Find where the given text appears and provide that cell's center as [X, Y] coordinate. 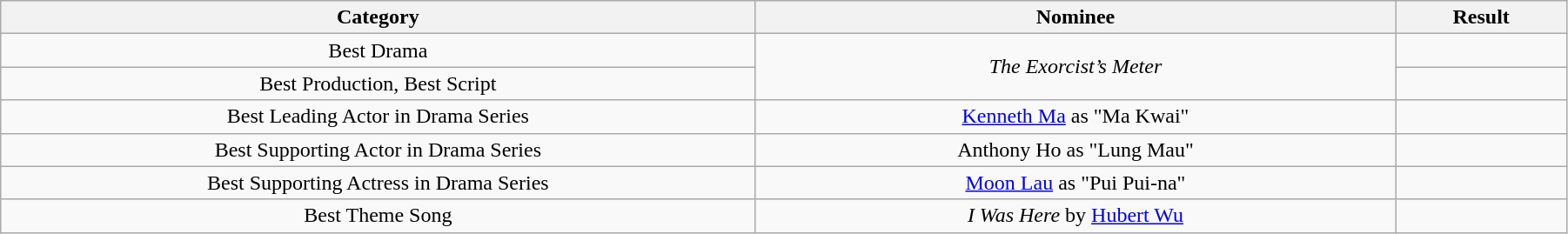
Best Production, Best Script [378, 84]
Best Supporting Actress in Drama Series [378, 183]
The Exorcist’s Meter [1075, 67]
Anthony Ho as "Lung Mau" [1075, 150]
Nominee [1075, 17]
Best Theme Song [378, 216]
Best Leading Actor in Drama Series [378, 117]
Result [1481, 17]
Moon Lau as "Pui Pui-na" [1075, 183]
Best Drama [378, 50]
Kenneth Ma as "Ma Kwai" [1075, 117]
I Was Here by Hubert Wu [1075, 216]
Category [378, 17]
Best Supporting Actor in Drama Series [378, 150]
